Return [x, y] of the center of cell containing provided text 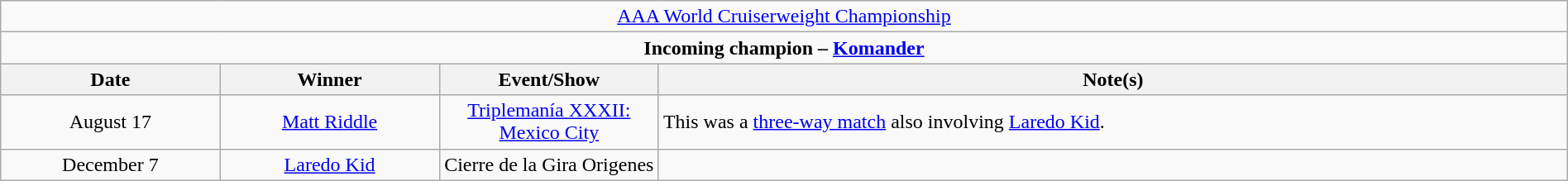
Laredo Kid [329, 164]
Winner [329, 79]
Note(s) [1113, 79]
August 17 [111, 122]
Incoming champion – Komander [784, 48]
Date [111, 79]
Matt Riddle [329, 122]
Triplemanía XXXII: Mexico City [549, 122]
This was a three-way match also involving Laredo Kid. [1113, 122]
AAA World Cruiserweight Championship [784, 17]
December 7 [111, 164]
Cierre de la Gira Origenes [549, 164]
Event/Show [549, 79]
